Extract the [x, y] coordinate from the center of the cell holding the provided text.  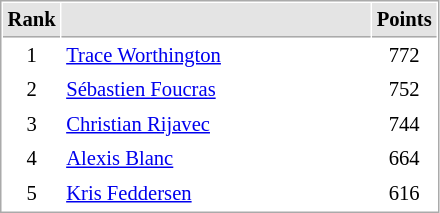
5 [32, 194]
Kris Feddersen [216, 194]
744 [404, 124]
Points [404, 20]
3 [32, 124]
Rank [32, 20]
664 [404, 158]
2 [32, 90]
Christian Rijavec [216, 124]
4 [32, 158]
1 [32, 56]
752 [404, 90]
616 [404, 194]
772 [404, 56]
Trace Worthington [216, 56]
Alexis Blanc [216, 158]
Sébastien Foucras [216, 90]
